Return [X, Y] of the center of cell containing provided text 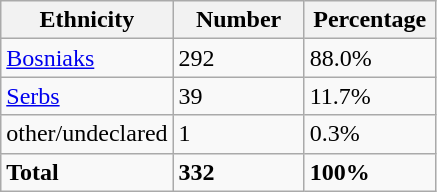
Serbs [87, 96]
332 [238, 172]
292 [238, 58]
Percentage [370, 20]
Ethnicity [87, 20]
0.3% [370, 134]
88.0% [370, 58]
1 [238, 134]
39 [238, 96]
100% [370, 172]
11.7% [370, 96]
other/undeclared [87, 134]
Number [238, 20]
Total [87, 172]
Bosniaks [87, 58]
